Return the [x, y] coordinate for the center point of the cell that contains the specified text.  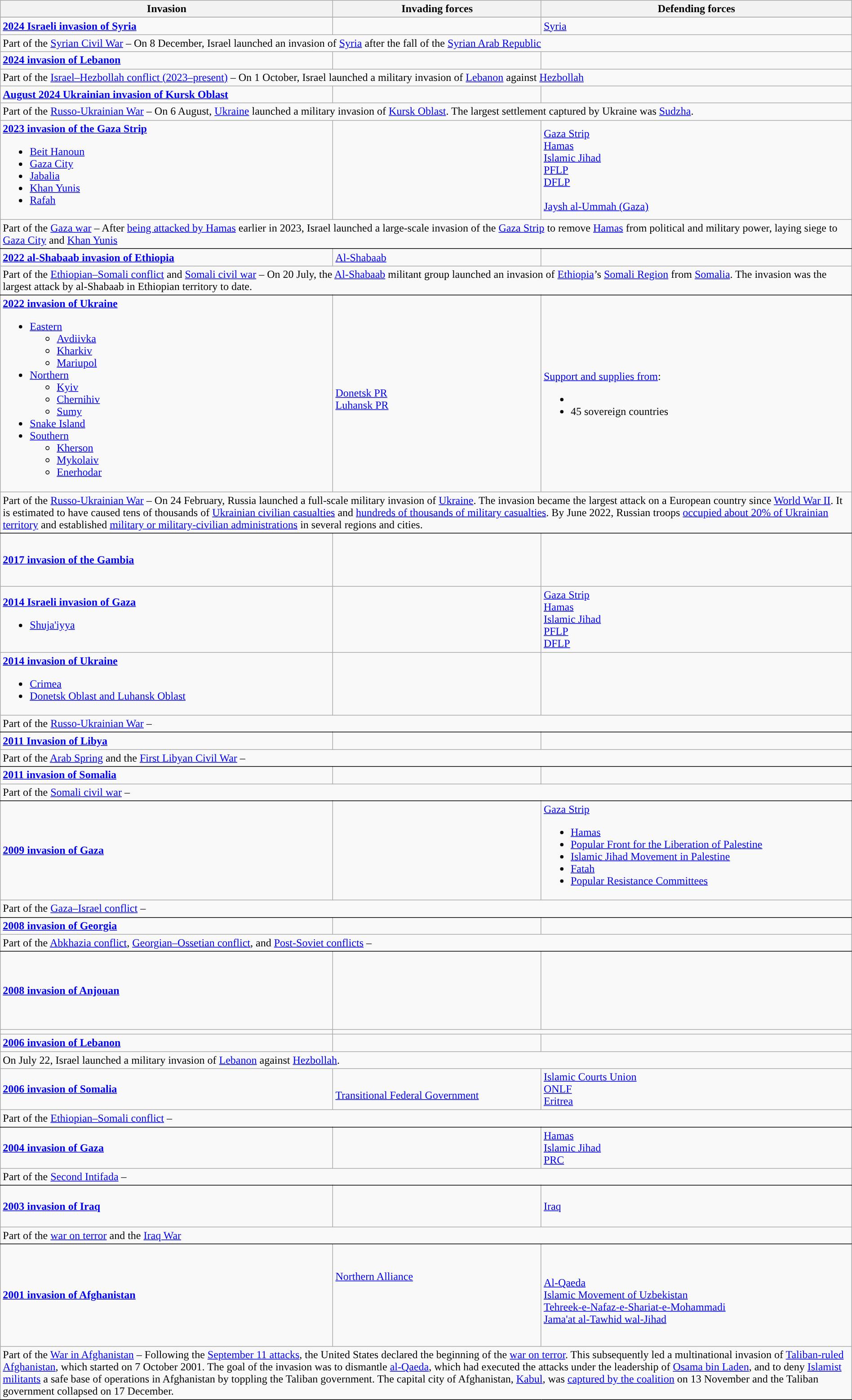
Support and supplies from:45 sovereign countries [697, 393]
August 2024 Ukrainian invasion of Kursk Oblast [167, 94]
Northern Alliance [437, 1295]
Part of the Arab Spring and the First Libyan Civil War – [426, 758]
2024 Israeli invasion of Syria [167, 26]
Part of the Russo-Ukrainian War – [426, 724]
2014 invasion of UkraineCrimeaDonetsk Oblast and Luhansk Oblast [167, 684]
2006 invasion of Somalia [167, 1089]
Transitional Federal Government [437, 1089]
Invasion [167, 9]
2017 invasion of the Gambia [167, 560]
2003 invasion of Iraq [167, 1206]
Part of the Ethiopian–Somali conflict – [426, 1119]
2014 Israeli invasion of GazaShuja'iyya [167, 620]
2011 invasion of Somalia [167, 775]
Donetsk PR Luhansk PR [437, 393]
On July 22, Israel launched a military invasion of Lebanon against Hezbollah. [426, 1060]
Part of the Gaza–Israel conflict – [426, 909]
2006 invasion of Lebanon [167, 1043]
Gaza Strip HamasIslamic JihadPFLP DFLPJaysh al-Ummah (Gaza) [697, 170]
2023 invasion of the Gaza StripBeit HanounGaza CityJabaliaKhan YunisRafah [167, 170]
Al-Shabaab [437, 257]
2024 invasion of Lebanon [167, 60]
2011 Invasion of Libya [167, 741]
2022 invasion of UkraineEasternAvdiivkaKharkivMariupolNorthernKyivChernihivSumySnake IslandSouthernKhersonMykolaivEnerhodar [167, 393]
Invading forces [437, 9]
Syria [697, 26]
Part of the Second Intifada – [426, 1177]
Hamas Islamic JihadPRC [697, 1148]
Islamic Courts Union ONLF Eritrea [697, 1089]
Iraq [697, 1206]
Defending forces [697, 9]
Part of the war on terror and the Iraq War [426, 1235]
Gaza Strip HamasIslamic JihadPFLP DFLP [697, 620]
Part of the Somali civil war – [426, 792]
Part of the Israel–Hezbollah conflict (2023–present) – On 1 October, Israel launched a military invasion of Lebanon against Hezbollah [426, 77]
2008 invasion of Georgia [167, 926]
2009 invasion of Gaza [167, 851]
Al-Qaeda Islamic Movement of Uzbekistan Tehreek-e-Nafaz-e-Shariat-e-Mohammadi Jama'at al-Tawhid wal-Jihad [697, 1295]
2022 al-Shabaab invasion of Ethiopia [167, 257]
2001 invasion of Afghanistan [167, 1295]
2004 invasion of Gaza [167, 1148]
Part of the Syrian Civil War – On 8 December, Israel launched an invasion of Syria after the fall of the Syrian Arab Republic [426, 43]
Part of the Abkhazia conflict, Georgian–Ossetian conflict, and Post-Soviet conflicts – [426, 943]
2008 invasion of Anjouan [167, 990]
Gaza Strip HamasPopular Front for the Liberation of PalestineIslamic Jihad Movement in Palestine FatahPopular Resistance Committees [697, 851]
